Scan for the cell matching the given text and deliver its [x, y] coordinate at center. 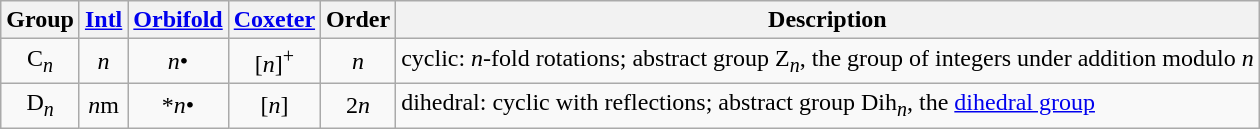
[n] [274, 105]
nm [103, 105]
n• [178, 62]
Coxeter [274, 20]
[n]+ [274, 62]
Order [358, 20]
Description [828, 20]
*n• [178, 105]
Group [40, 20]
Cn [40, 62]
2n [358, 105]
cyclic: n-fold rotations; abstract group Zn, the group of integers under addition modulo n [828, 62]
Orbifold [178, 20]
Intl [103, 20]
dihedral: cyclic with reflections; abstract group Dihn, the dihedral group [828, 105]
Dn [40, 105]
